Return [X, Y] of the center of cell containing provided text 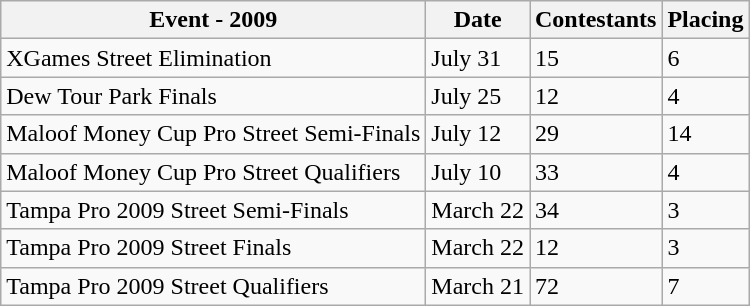
Maloof Money Cup Pro Street Semi-Finals [214, 134]
Tampa Pro 2009 Street Finals [214, 248]
Tampa Pro 2009 Street Qualifiers [214, 286]
33 [596, 172]
March 21 [478, 286]
34 [596, 210]
Tampa Pro 2009 Street Semi-Finals [214, 210]
Event - 2009 [214, 20]
72 [596, 286]
July 12 [478, 134]
Maloof Money Cup Pro Street Qualifiers [214, 172]
15 [596, 58]
July 31 [478, 58]
XGames Street Elimination [214, 58]
Date [478, 20]
7 [706, 286]
14 [706, 134]
29 [596, 134]
6 [706, 58]
July 10 [478, 172]
Placing [706, 20]
Contestants [596, 20]
July 25 [478, 96]
Dew Tour Park Finals [214, 96]
